Return the [X, Y] coordinate for the center point of the cell that contains the specified text.  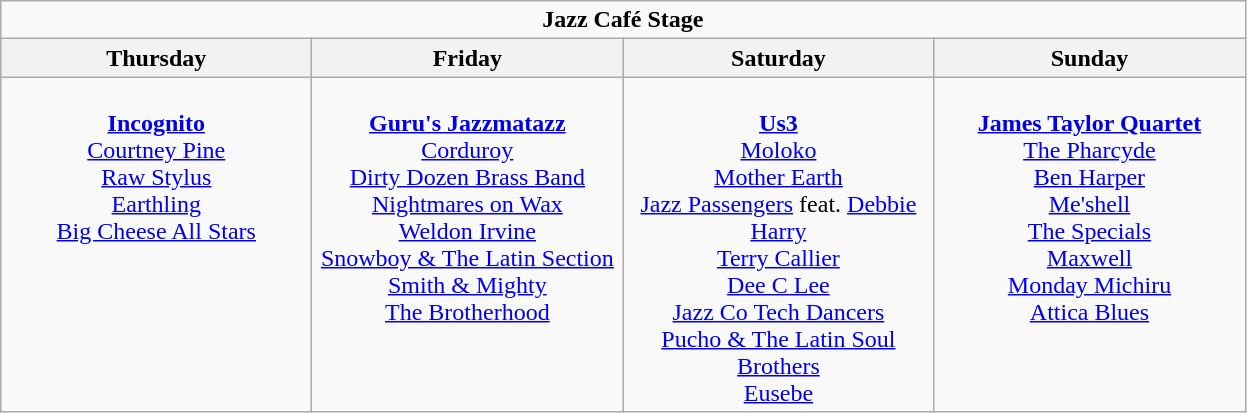
Guru's Jazzmatazz Corduroy Dirty Dozen Brass Band Nightmares on Wax Weldon Irvine Snowboy & The Latin Section Smith & Mighty The Brotherhood [468, 244]
Sunday [1090, 58]
Us3 Moloko Mother Earth Jazz Passengers feat. Debbie Harry Terry Callier Dee C Lee Jazz Co Tech Dancers Pucho & The Latin Soul Brothers Eusebe [778, 244]
Thursday [156, 58]
Jazz Café Stage [623, 20]
James Taylor Quartet The Pharcyde Ben Harper Me'shell The Specials Maxwell Monday Michiru Attica Blues [1090, 244]
Saturday [778, 58]
Incognito Courtney Pine Raw Stylus Earthling Big Cheese All Stars [156, 244]
Friday [468, 58]
